Search for the cell housing the specified text and yield its (X, Y) center coordinate. 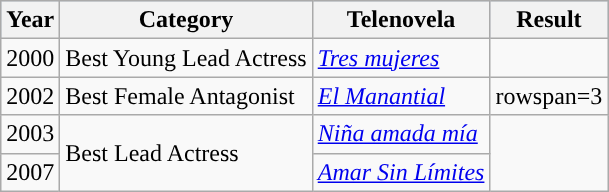
Result (549, 20)
Niña amada mía (401, 134)
Best Female Antagonist (186, 96)
rowspan=3 (549, 96)
Year (30, 20)
Telenovela (401, 20)
2002 (30, 96)
2000 (30, 58)
Best Young Lead Actress (186, 58)
2003 (30, 134)
2007 (30, 172)
Category (186, 20)
Amar Sin Límites (401, 172)
Tres mujeres (401, 58)
Best Lead Actress (186, 153)
El Manantial (401, 96)
